Capture the cell that displays the provided text and extract its (x, y) central coordinate. 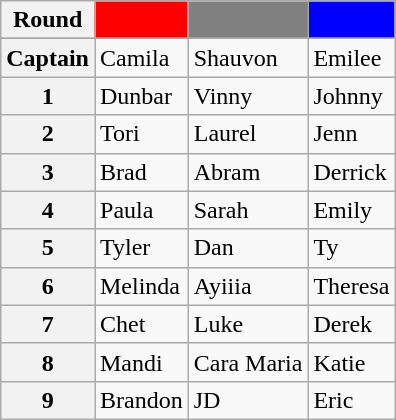
Vinny (248, 96)
Tyler (141, 248)
1 (48, 96)
Johnny (352, 96)
3 (48, 172)
Derek (352, 324)
6 (48, 286)
Theresa (352, 286)
8 (48, 362)
Derrick (352, 172)
Brandon (141, 400)
JD (248, 400)
Katie (352, 362)
9 (48, 400)
Dan (248, 248)
Tori (141, 134)
Paula (141, 210)
Shauvon (248, 58)
Jenn (352, 134)
Luke (248, 324)
Melinda (141, 286)
Round (48, 20)
Dunbar (141, 96)
Mandi (141, 362)
Emilee (352, 58)
Captain (48, 58)
Emily (352, 210)
5 (48, 248)
Camila (141, 58)
2 (48, 134)
Abram (248, 172)
7 (48, 324)
Ty (352, 248)
Chet (141, 324)
4 (48, 210)
Cara Maria (248, 362)
Sarah (248, 210)
Brad (141, 172)
Laurel (248, 134)
Ayiiia (248, 286)
Eric (352, 400)
